For the text-containing cell, return its midpoint in [x, y] coordinate format. 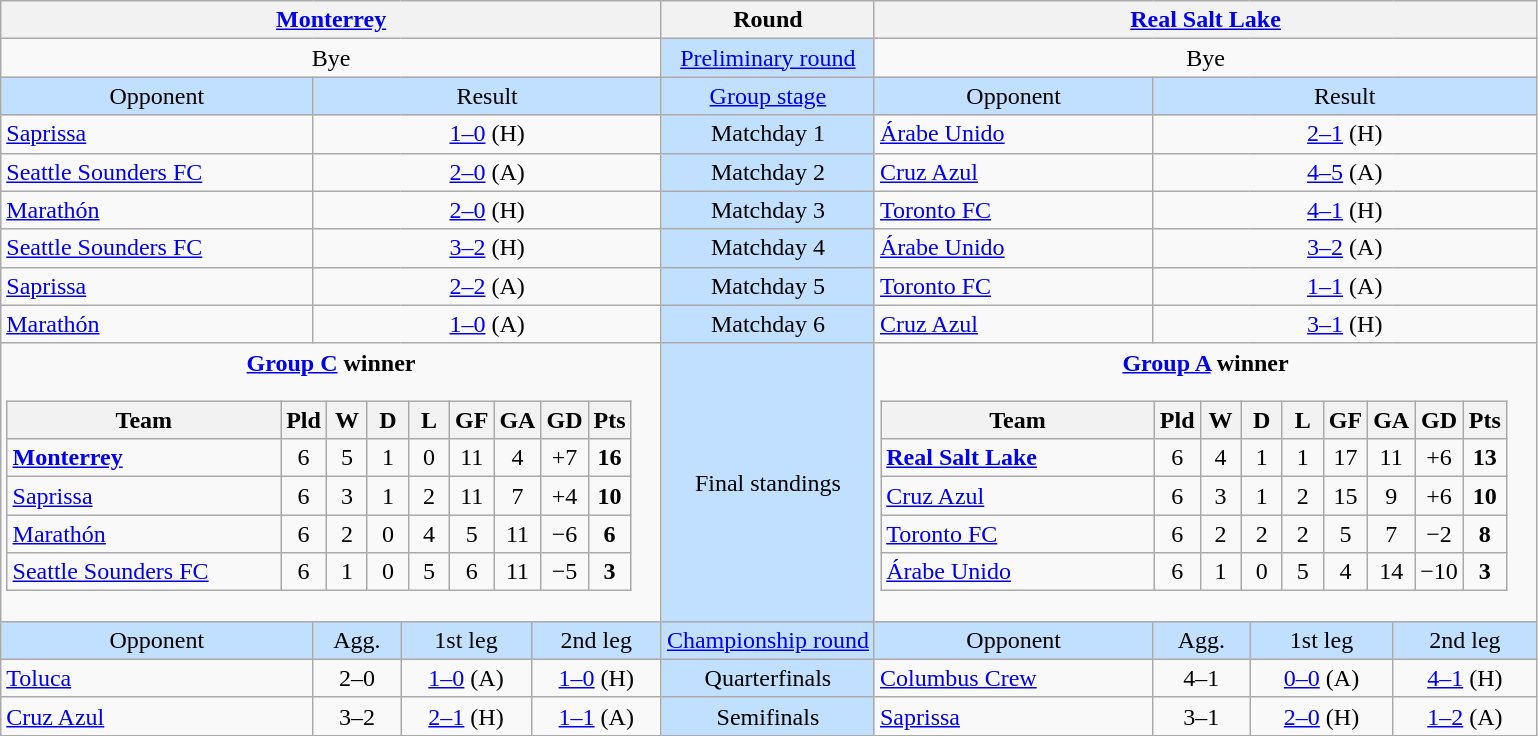
+4 [564, 496]
3–1 [1202, 716]
9 [1392, 496]
−6 [564, 534]
Preliminary round [768, 58]
Matchday 2 [768, 172]
Round [768, 20]
13 [1484, 458]
Semifinals [768, 716]
Matchday 4 [768, 248]
3–2 (A) [1345, 248]
Matchday 3 [768, 210]
17 [1345, 458]
Quarterfinals [768, 678]
1–2 (A) [1464, 716]
Matchday 1 [768, 134]
−5 [564, 572]
Championship round [768, 640]
3–2 (H) [488, 248]
−10 [1440, 572]
−2 [1440, 534]
Columbus Crew [1013, 678]
2–0 (A) [488, 172]
+7 [564, 458]
Toluca [157, 678]
3–1 (H) [1345, 324]
4–1 [1202, 678]
14 [1392, 572]
8 [1484, 534]
3–2 [357, 716]
Final standings [768, 482]
0–0 (A) [1322, 678]
Group stage [768, 96]
2–0 [357, 678]
16 [610, 458]
Matchday 6 [768, 324]
2–2 (A) [488, 286]
4–5 (A) [1345, 172]
15 [1345, 496]
Matchday 5 [768, 286]
